Capture the cell that displays the provided text and extract its [X, Y] central coordinate. 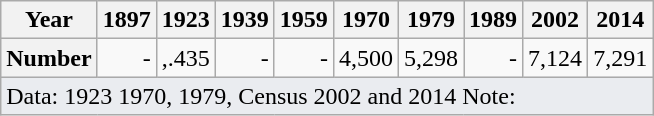
1939 [244, 20]
5,298 [430, 58]
7,124 [556, 58]
1959 [304, 20]
1923 [186, 20]
7,291 [620, 58]
Year [49, 20]
2014 [620, 20]
,.435 [186, 58]
1989 [494, 20]
Data: 1923 1970, 1979, Census 2002 and 2014 Note: [327, 96]
1979 [430, 20]
1897 [126, 20]
Number [49, 58]
1970 [366, 20]
4,500 [366, 58]
2002 [556, 20]
